For the text-containing cell, return its midpoint in [X, Y] coordinate format. 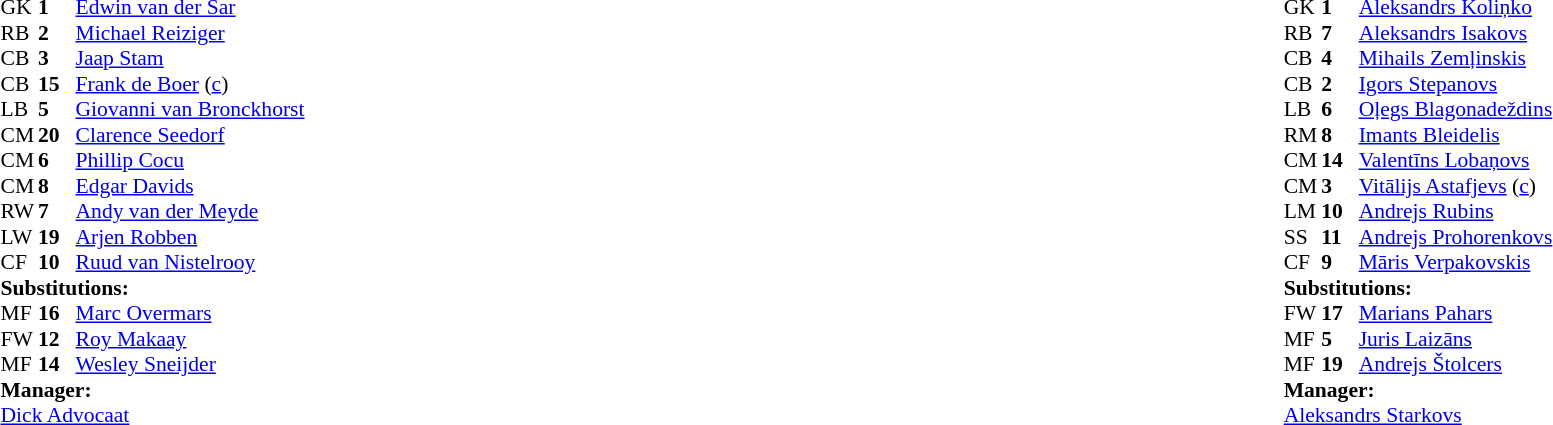
RM [1303, 135]
Wesley Sneijder [190, 365]
4 [1340, 59]
Andrejs Rubins [1456, 211]
LM [1303, 211]
Jaap Stam [190, 59]
Juris Laizāns [1456, 339]
Andrejs Prohorenkovs [1456, 237]
Vitālijs Astafjevs (c) [1456, 186]
Clarence Seedorf [190, 135]
RW [19, 211]
Valentīns Lobaņovs [1456, 161]
Marc Overmars [190, 313]
11 [1340, 237]
Marians Pahars [1456, 313]
20 [57, 135]
Roy Makaay [190, 339]
Oļegs Blagonadeždins [1456, 109]
16 [57, 313]
Arjen Robben [190, 237]
Igors Stepanovs [1456, 84]
SS [1303, 237]
12 [57, 339]
Aleksandrs Isakovs [1456, 33]
9 [1340, 263]
Imants Bleidelis [1456, 135]
Giovanni van Bronckhorst [190, 109]
Mihails Zemļinskis [1456, 59]
Andrejs Štolcers [1456, 365]
Māris Verpakovskis [1456, 263]
Edgar Davids [190, 186]
LW [19, 237]
Frank de Boer (c) [190, 84]
Michael Reiziger [190, 33]
Ruud van Nistelrooy [190, 263]
Phillip Cocu [190, 161]
15 [57, 84]
17 [1340, 313]
Andy van der Meyde [190, 211]
